Return (X, Y) of the center of cell containing provided text 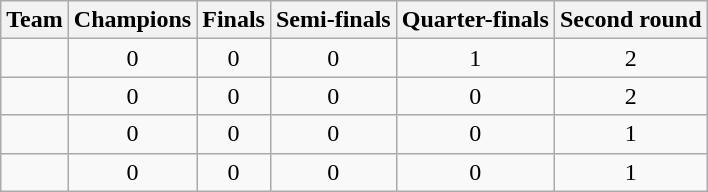
Finals (234, 20)
Semi-finals (333, 20)
Team (35, 20)
Quarter-finals (475, 20)
Champions (132, 20)
Second round (630, 20)
